Return [X, Y] of the center of cell containing provided text 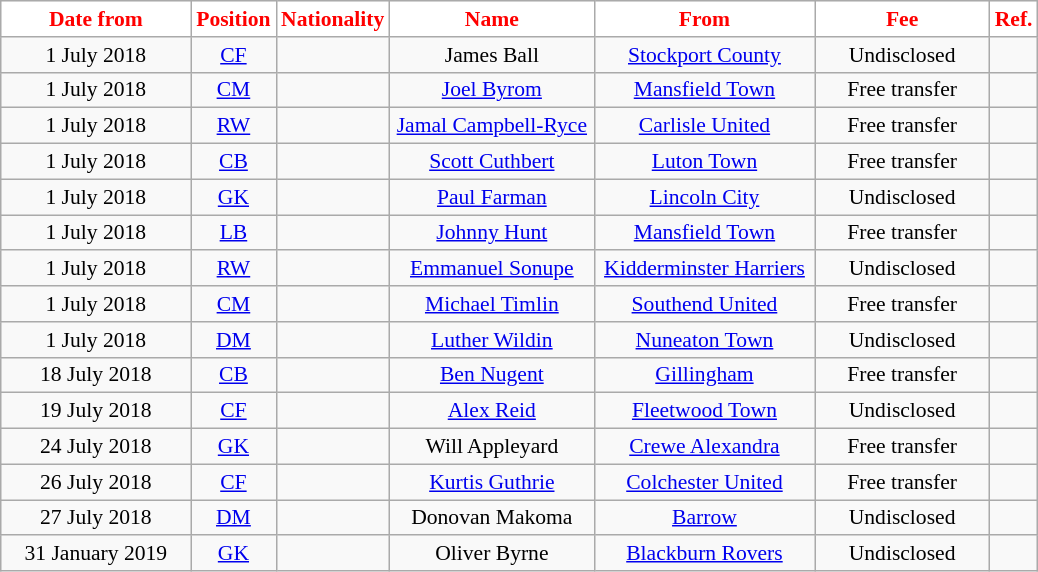
18 July 2018 [96, 375]
Kurtis Guthrie [492, 482]
26 July 2018 [96, 482]
Will Appleyard [492, 447]
19 July 2018 [96, 411]
Southend United [704, 304]
Nuneaton Town [704, 340]
Lincoln City [704, 197]
Blackburn Rovers [704, 554]
Carlisle United [704, 126]
Oliver Byrne [492, 554]
31 January 2019 [96, 554]
From [704, 19]
Colchester United [704, 482]
Scott Cuthbert [492, 162]
Alex Reid [492, 411]
Fleetwood Town [704, 411]
24 July 2018 [96, 447]
Michael Timlin [492, 304]
Date from [96, 19]
Ref. [1014, 19]
Stockport County [704, 55]
Donovan Makoma [492, 518]
Crewe Alexandra [704, 447]
Name [492, 19]
Position [234, 19]
Joel Byrom [492, 90]
Nationality [332, 19]
Paul Farman [492, 197]
LB [234, 233]
Emmanuel Sonupe [492, 269]
27 July 2018 [96, 518]
Johnny Hunt [492, 233]
Ben Nugent [492, 375]
Kidderminster Harriers [704, 269]
Fee [902, 19]
Jamal Campbell-Ryce [492, 126]
Luton Town [704, 162]
James Ball [492, 55]
Gillingham [704, 375]
Luther Wildin [492, 340]
Barrow [704, 518]
